Detect which cell encompasses the target text, then output its (X, Y) center coordinate. 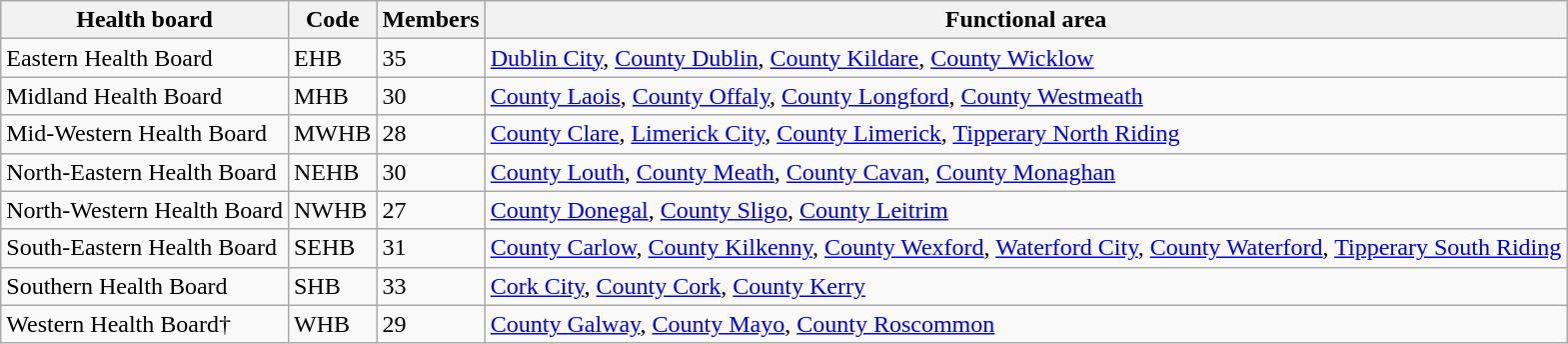
WHB (332, 324)
31 (431, 248)
Health board (145, 20)
South-Eastern Health Board (145, 248)
Code (332, 20)
Functional area (1025, 20)
Dublin City, County Dublin, County Kildare, County Wicklow (1025, 58)
Members (431, 20)
Cork City, County Cork, County Kerry (1025, 286)
County Carlow, County Kilkenny, County Wexford, Waterford City, County Waterford, Tipperary South Riding (1025, 248)
SEHB (332, 248)
Mid-Western Health Board (145, 134)
MWHB (332, 134)
SHB (332, 286)
NWHB (332, 210)
29 (431, 324)
35 (431, 58)
EHB (332, 58)
MHB (332, 96)
County Galway, County Mayo, County Roscommon (1025, 324)
Midland Health Board (145, 96)
County Louth, County Meath, County Cavan, County Monaghan (1025, 172)
County Donegal, County Sligo, County Leitrim (1025, 210)
North-Eastern Health Board (145, 172)
NEHB (332, 172)
County Clare, Limerick City, County Limerick, Tipperary North Riding (1025, 134)
North-Western Health Board (145, 210)
Eastern Health Board (145, 58)
Southern Health Board (145, 286)
28 (431, 134)
County Laois, County Offaly, County Longford, County Westmeath (1025, 96)
Western Health Board† (145, 324)
33 (431, 286)
27 (431, 210)
